Scan for the cell matching the given text and deliver its [x, y] coordinate at center. 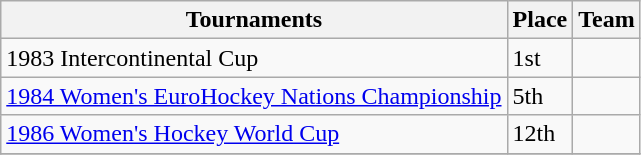
1986 Women's Hockey World Cup [254, 134]
Team [607, 20]
5th [540, 96]
1983 Intercontinental Cup [254, 58]
1984 Women's EuroHockey Nations Championship [254, 96]
12th [540, 134]
Tournaments [254, 20]
1st [540, 58]
Place [540, 20]
